Scan for the cell matching the given text and deliver its [x, y] coordinate at center. 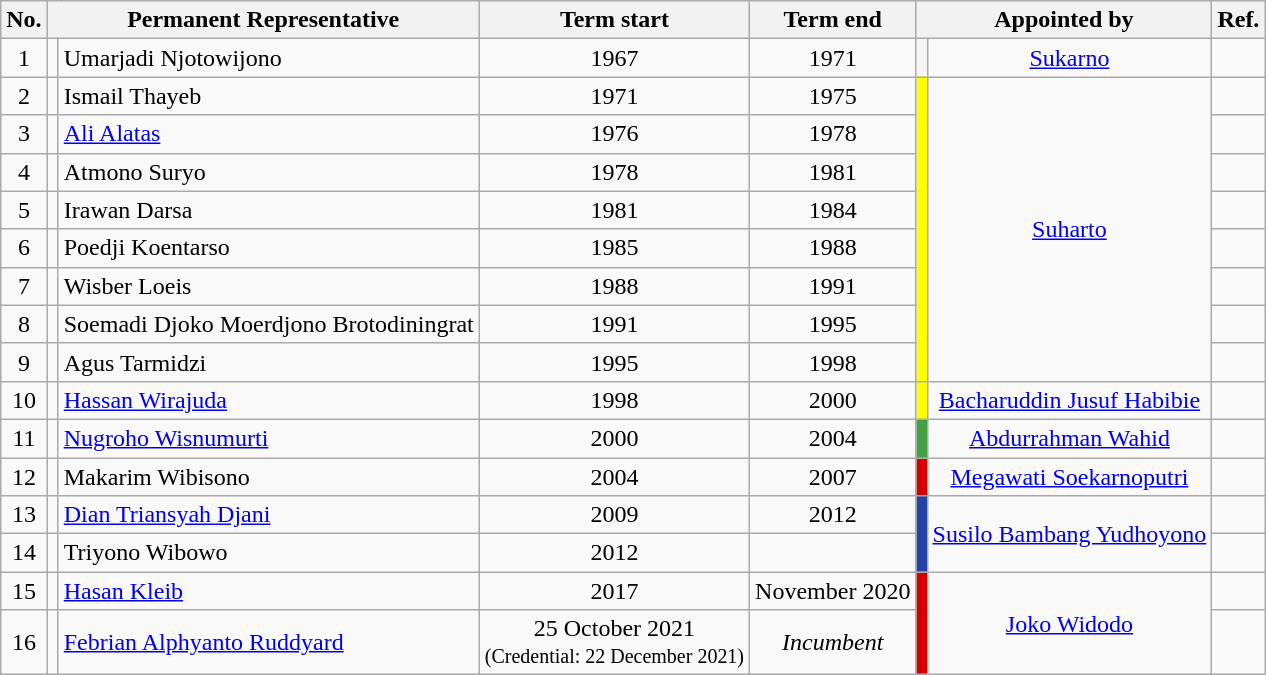
1976 [614, 134]
Abdurrahman Wahid [1070, 438]
Irawan Darsa [268, 210]
Term end [833, 20]
1 [24, 58]
7 [24, 286]
11 [24, 438]
Umarjadi Njotowijono [268, 58]
1984 [833, 210]
1967 [614, 58]
Megawati Soekarnoputri [1070, 477]
Dian Triansyah Djani [268, 515]
1975 [833, 96]
Makarim Wibisono [268, 477]
Nugroho Wisnumurti [268, 438]
1985 [614, 248]
Ali Alatas [268, 134]
12 [24, 477]
Joko Widodo [1070, 624]
9 [24, 362]
No. [24, 20]
16 [24, 642]
2 [24, 96]
2017 [614, 591]
5 [24, 210]
14 [24, 553]
Suharto [1070, 229]
Bacharuddin Jusuf Habibie [1070, 400]
Poedji Koentarso [268, 248]
Ref. [1238, 20]
8 [24, 324]
November 2020 [833, 591]
Soemadi Djoko Moerdjono Brotodiningrat [268, 324]
25 October 2021(Credential: 22 December 2021) [614, 642]
3 [24, 134]
10 [24, 400]
2009 [614, 515]
Susilo Bambang Yudhoyono [1070, 534]
Febrian Alphyanto Ruddyard [268, 642]
Ismail Thayeb [268, 96]
Hassan Wirajuda [268, 400]
Hasan Kleib [268, 591]
Sukarno [1070, 58]
Permanent Representative [263, 20]
Term start [614, 20]
Appointed by [1064, 20]
15 [24, 591]
2007 [833, 477]
4 [24, 172]
13 [24, 515]
Incumbent [833, 642]
Agus Tarmidzi [268, 362]
Wisber Loeis [268, 286]
Atmono Suryo [268, 172]
6 [24, 248]
Triyono Wibowo [268, 553]
